Return [X, Y] of the center of cell containing provided text 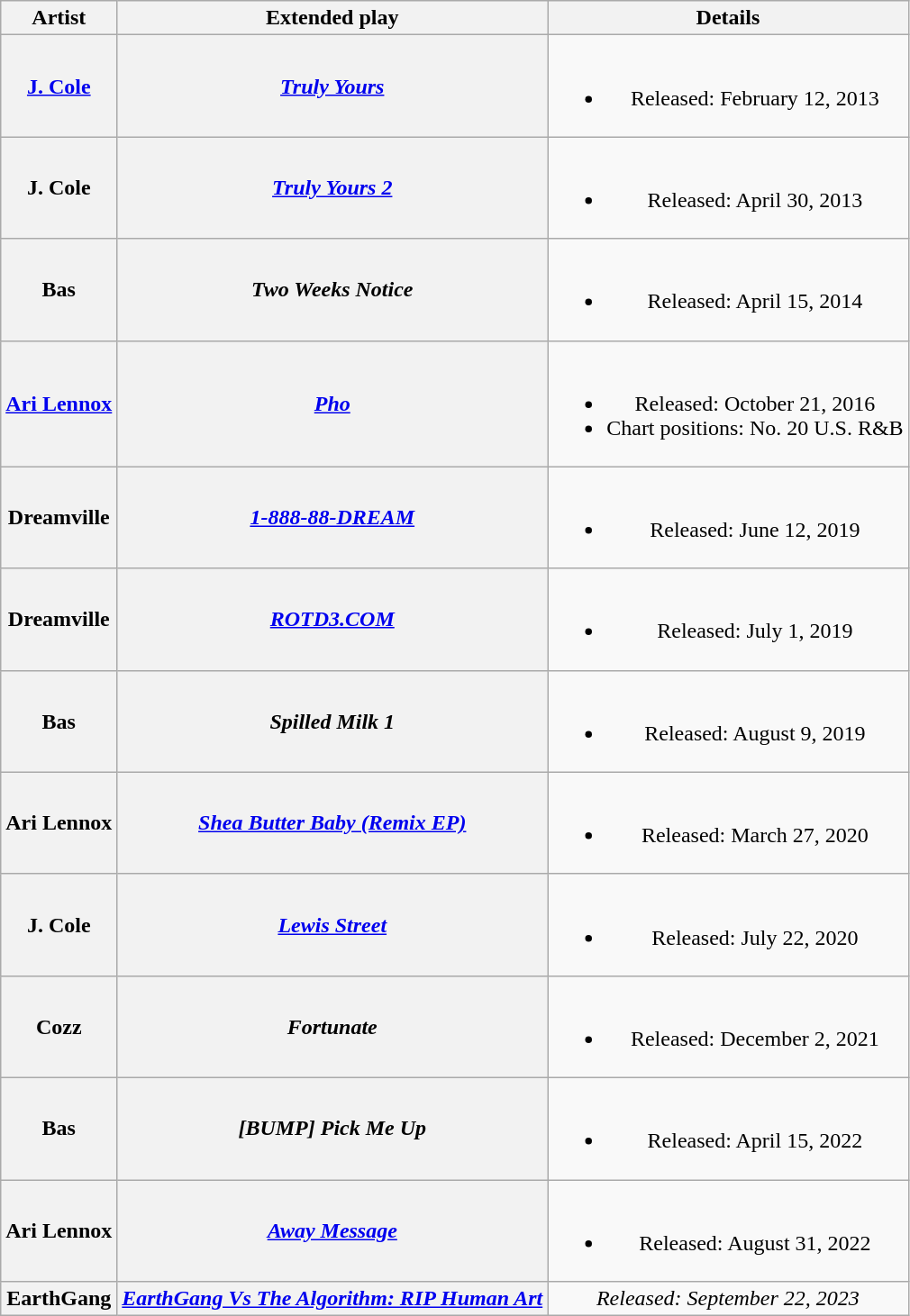
EarthGang Vs The Algorithm: RIP Human Art [332, 1299]
Released: April 30, 2013 [728, 187]
Released: August 31, 2022 [728, 1230]
Extended play [332, 18]
Released: July 22, 2020 [728, 924]
Released: April 15, 2014 [728, 290]
Spilled Milk 1 [332, 721]
Released: August 9, 2019 [728, 721]
Released: September 22, 2023 [728, 1299]
Pho [332, 404]
Released: April 15, 2022 [728, 1128]
Fortunate [332, 1027]
Details [728, 18]
Two Weeks Notice [332, 290]
Released: July 1, 2019 [728, 620]
1-888-88-DREAM [332, 517]
Cozz [59, 1027]
Artist [59, 18]
Away Message [332, 1230]
ROTD3.COM [332, 620]
Released: February 12, 2013 [728, 86]
Released: October 21, 2016Chart positions: No. 20 U.S. R&B [728, 404]
[BUMP] Pick Me Up [332, 1128]
Released: December 2, 2021 [728, 1027]
Released: March 27, 2020 [728, 823]
Released: June 12, 2019 [728, 517]
Truly Yours [332, 86]
Shea Butter Baby (Remix EP) [332, 823]
EarthGang [59, 1299]
Truly Yours 2 [332, 187]
Lewis Street [332, 924]
